Provide the [X, Y] coordinate of the cell's center where the given text is located.  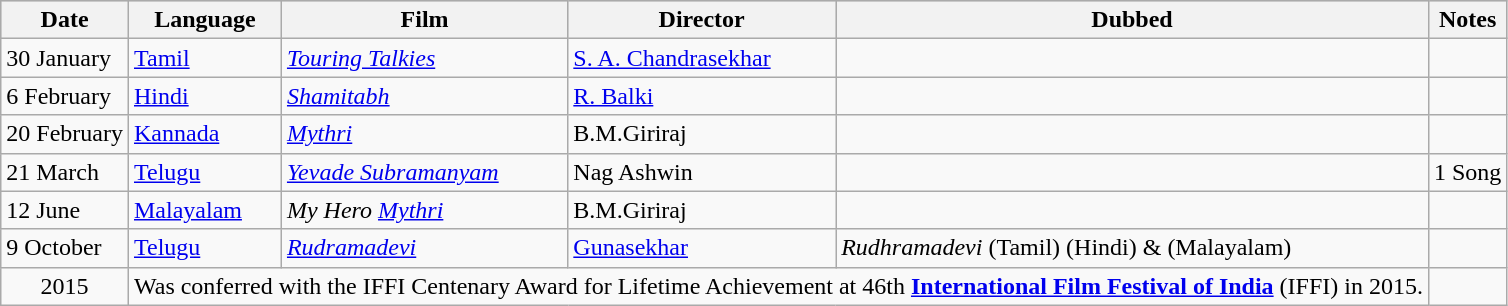
Nag Ashwin [702, 172]
Film [424, 20]
Tamil [204, 58]
Rudramadevi [424, 248]
Notes [1467, 20]
Date [65, 20]
Malayalam [204, 210]
Was conferred with the IFFI Centenary Award for Lifetime Achievement at 46th International Film Festival of India (IFFI) in 2015. [778, 286]
Yevade Subramanyam [424, 172]
21 March [65, 172]
Director [702, 20]
R. Balki [702, 96]
Hindi [204, 96]
S. A. Chandrasekhar [702, 58]
1 Song [1467, 172]
2015 [65, 286]
9 October [65, 248]
Mythri [424, 134]
Rudhramadevi (Tamil) (Hindi) & (Malayalam) [1132, 248]
Touring Talkies [424, 58]
My Hero Mythri [424, 210]
Dubbed [1132, 20]
6 February [65, 96]
Shamitabh [424, 96]
12 June [65, 210]
Language [204, 20]
20 February [65, 134]
Gunasekhar [702, 248]
30 January [65, 58]
Kannada [204, 134]
